For the text-containing cell, return its midpoint in (X, Y) coordinate format. 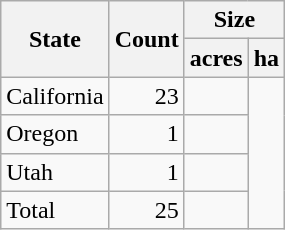
25 (146, 210)
California (55, 96)
Size (234, 20)
23 (146, 96)
Utah (55, 172)
State (55, 39)
ha (266, 58)
Oregon (55, 134)
Count (146, 39)
acres (216, 58)
Total (55, 210)
